Capture the cell that displays the provided text and extract its (x, y) central coordinate. 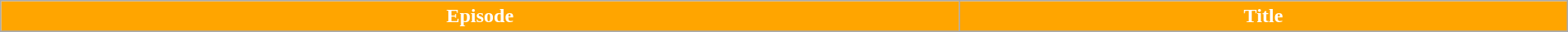
Episode (480, 16)
Title (1264, 16)
